For the text-containing cell, return its midpoint in [X, Y] coordinate format. 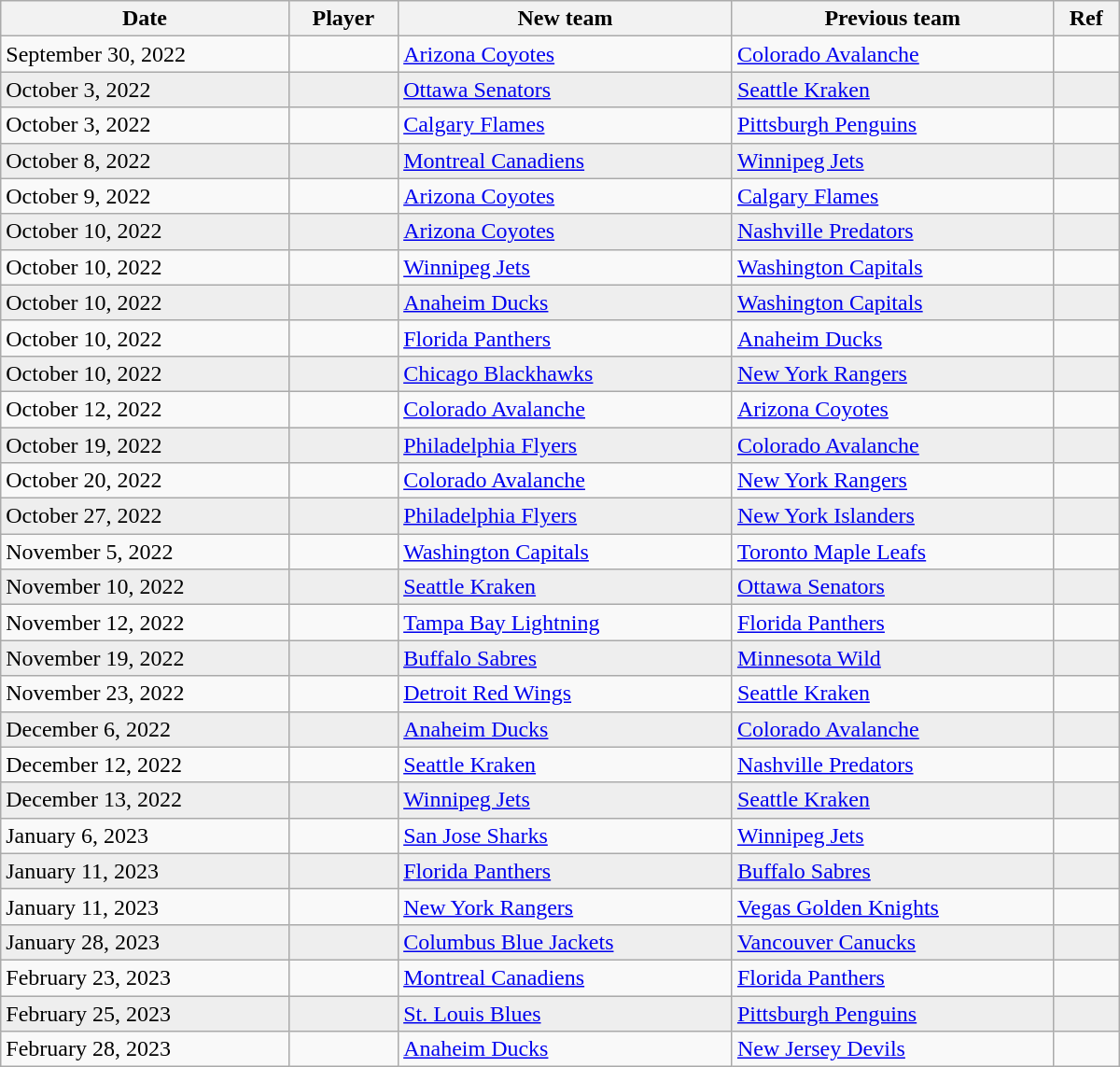
St. Louis Blues [566, 1013]
New York Islanders [892, 516]
October 12, 2022 [145, 409]
September 30, 2022 [145, 54]
Player [343, 19]
Date [145, 19]
February 23, 2023 [145, 977]
November 5, 2022 [145, 552]
October 9, 2022 [145, 196]
Ref [1086, 19]
Chicago Blackhawks [566, 373]
December 12, 2022 [145, 765]
November 19, 2022 [145, 658]
Vancouver Canucks [892, 942]
December 13, 2022 [145, 800]
Vegas Golden Knights [892, 906]
January 6, 2023 [145, 835]
Toronto Maple Leafs [892, 552]
January 28, 2023 [145, 942]
San Jose Sharks [566, 835]
February 25, 2023 [145, 1013]
November 12, 2022 [145, 623]
December 6, 2022 [145, 729]
October 20, 2022 [145, 481]
New Jersey Devils [892, 1049]
November 10, 2022 [145, 587]
Previous team [892, 19]
October 27, 2022 [145, 516]
Columbus Blue Jackets [566, 942]
Tampa Bay Lightning [566, 623]
October 8, 2022 [145, 161]
New team [566, 19]
November 23, 2022 [145, 694]
February 28, 2023 [145, 1049]
Detroit Red Wings [566, 694]
October 19, 2022 [145, 445]
Minnesota Wild [892, 658]
